Capture the cell that displays the provided text and extract its [x, y] central coordinate. 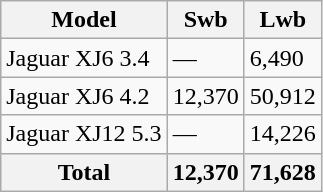
Swb [206, 20]
Jaguar XJ6 4.2 [84, 96]
50,912 [282, 96]
Model [84, 20]
Lwb [282, 20]
Jaguar XJ6 3.4 [84, 58]
6,490 [282, 58]
Total [84, 172]
71,628 [282, 172]
14,226 [282, 134]
Jaguar XJ12 5.3 [84, 134]
